From the cell containing the given text, extract its center point as [X, Y] coordinate. 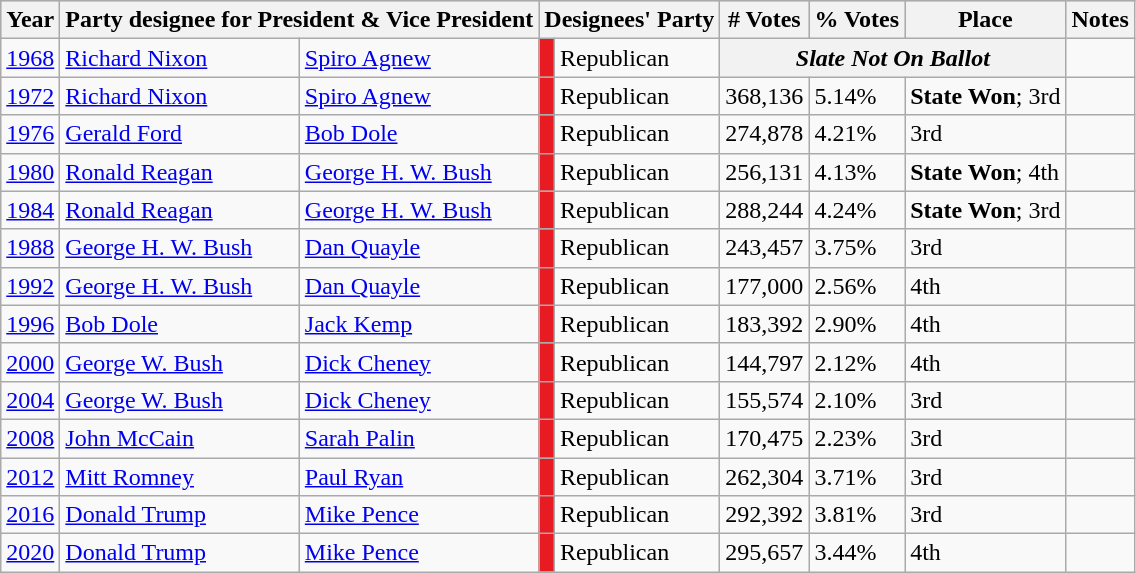
Notes [1100, 20]
Designees' Party [630, 20]
2008 [30, 438]
2.90% [857, 324]
144,797 [764, 362]
3.71% [857, 477]
2012 [30, 477]
Party designee for President & Vice President [300, 20]
John McCain [180, 438]
177,000 [764, 286]
1988 [30, 248]
Gerald Ford [180, 134]
2000 [30, 362]
3.81% [857, 515]
262,304 [764, 477]
2016 [30, 515]
Sarah Palin [418, 438]
274,878 [764, 134]
1976 [30, 134]
256,131 [764, 172]
3.44% [857, 553]
Place [986, 20]
1968 [30, 58]
243,457 [764, 248]
Mitt Romney [180, 477]
292,392 [764, 515]
5.14% [857, 96]
% Votes [857, 20]
288,244 [764, 210]
Paul Ryan [418, 477]
2.56% [857, 286]
2020 [30, 553]
2.10% [857, 400]
2.23% [857, 438]
368,136 [764, 96]
2.12% [857, 362]
1984 [30, 210]
4.13% [857, 172]
# Votes [764, 20]
4.21% [857, 134]
155,574 [764, 400]
4.24% [857, 210]
1972 [30, 96]
1996 [30, 324]
Year [30, 20]
Jack Kemp [418, 324]
3.75% [857, 248]
1980 [30, 172]
2004 [30, 400]
295,657 [764, 553]
State Won; 4th [986, 172]
1992 [30, 286]
183,392 [764, 324]
Slate Not On Ballot [893, 58]
170,475 [764, 438]
